For the text-containing cell, return its midpoint in [x, y] coordinate format. 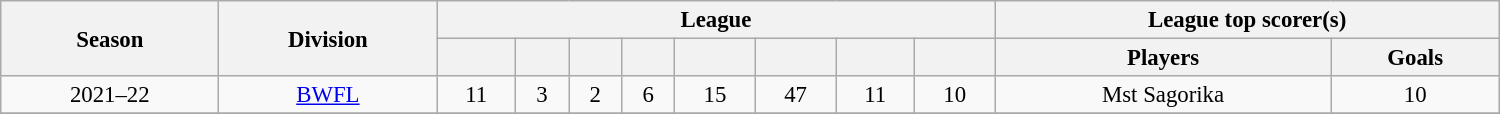
Players [1163, 58]
2 [596, 95]
15 [716, 95]
2021–22 [110, 95]
47 [796, 95]
BWFL [328, 95]
Division [328, 38]
Season [110, 38]
6 [648, 95]
League [716, 20]
League top scorer(s) [1247, 20]
Mst Sagorika [1163, 95]
Goals [1415, 58]
3 [542, 95]
